Identify which cell holds the provided text, then report its (x, y) central coordinate. 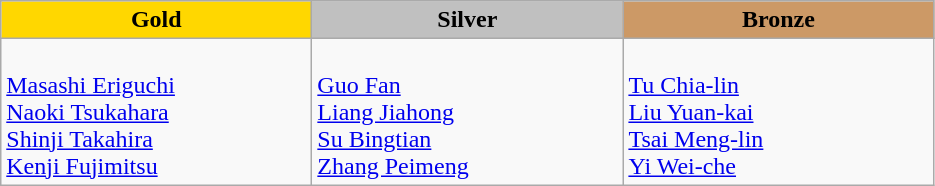
Guo FanLiang JiahongSu BingtianZhang Peimeng (468, 112)
Bronze (778, 20)
Tu Chia-linLiu Yuan-kaiTsai Meng-linYi Wei-che (778, 112)
Masashi EriguchiNaoki TsukaharaShinji TakahiraKenji Fujimitsu (156, 112)
Gold (156, 20)
Silver (468, 20)
